Scan for the cell matching the given text and deliver its [x, y] coordinate at center. 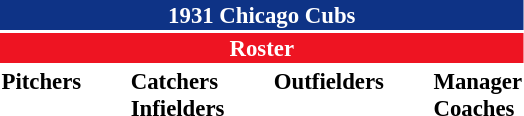
Roster [262, 48]
1931 Chicago Cubs [262, 15]
